Find where the given text appears and provide that cell's center as [x, y] coordinate. 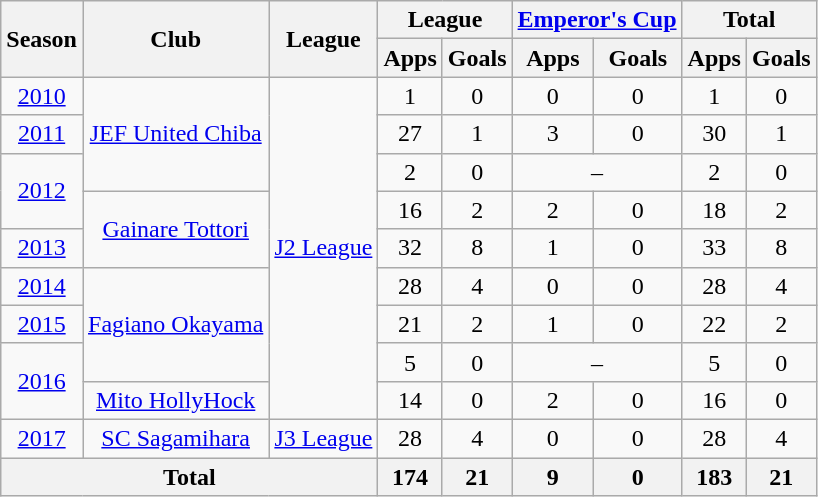
J2 League [324, 248]
Mito HollyHock [175, 400]
2011 [42, 134]
3 [553, 134]
Club [175, 39]
22 [714, 324]
174 [410, 477]
30 [714, 134]
33 [714, 248]
Gainare Tottori [175, 229]
18 [714, 210]
14 [410, 400]
Emperor's Cup [597, 20]
183 [714, 477]
2015 [42, 324]
2017 [42, 438]
Fagiano Okayama [175, 324]
2010 [42, 96]
2014 [42, 286]
32 [410, 248]
JEF United Chiba [175, 134]
Season [42, 39]
2013 [42, 248]
SC Sagamihara [175, 438]
27 [410, 134]
2016 [42, 381]
9 [553, 477]
J3 League [324, 438]
2012 [42, 191]
